Detect which cell encompasses the target text, then output its [x, y] center coordinate. 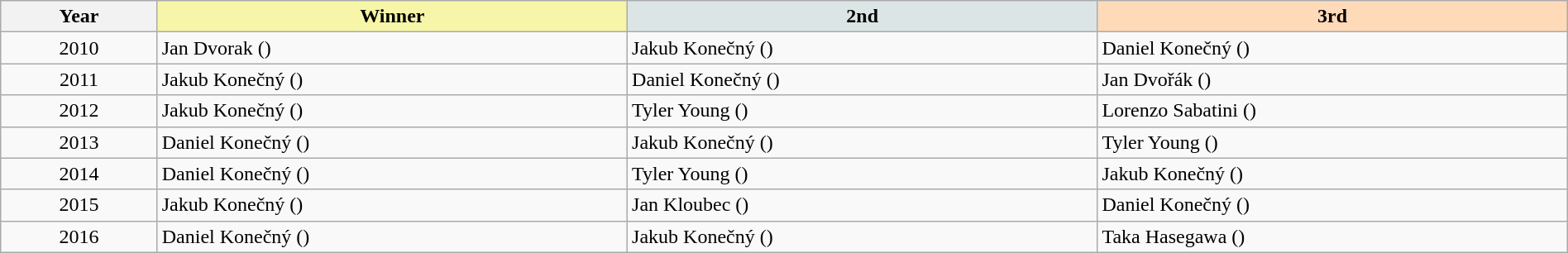
Jan Dvorak () [392, 48]
Jan Dvořák () [1332, 79]
3rd [1332, 17]
2013 [79, 142]
2016 [79, 236]
2010 [79, 48]
2nd [863, 17]
Winner [392, 17]
Taka Hasegawa () [1332, 236]
2012 [79, 111]
2015 [79, 205]
Jan Kloubec () [863, 205]
2011 [79, 79]
Year [79, 17]
Lorenzo Sabatini () [1332, 111]
2014 [79, 174]
